Provide the (X, Y) coordinate of the cell's center where the given text is located.  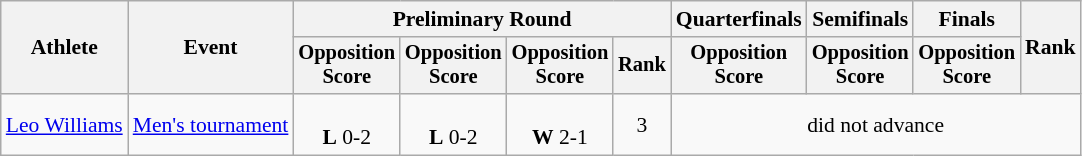
Preliminary Round (482, 19)
Men's tournament (211, 124)
3 (642, 124)
W 2-1 (560, 124)
Event (211, 48)
Leo Williams (64, 124)
did not advance (876, 124)
Athlete (64, 48)
Finals (966, 19)
Semifinals (860, 19)
Quarterfinals (739, 19)
